Return the [x, y] coordinate for the center point of the cell that contains the specified text.  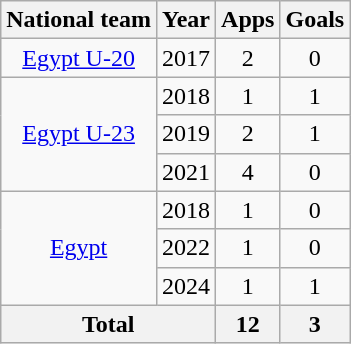
2017 [186, 58]
12 [248, 324]
Goals [315, 20]
2024 [186, 286]
2021 [186, 172]
3 [315, 324]
Egypt U-23 [79, 134]
Egypt [79, 248]
Year [186, 20]
National team [79, 20]
Total [108, 324]
2019 [186, 134]
4 [248, 172]
Apps [248, 20]
2022 [186, 248]
Egypt U-20 [79, 58]
